Return the (x, y) coordinate for the center point of the cell that contains the specified text.  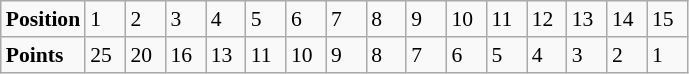
16 (185, 55)
Points (43, 55)
25 (105, 55)
15 (667, 19)
20 (145, 55)
Position (43, 19)
12 (547, 19)
14 (627, 19)
